Capture the cell that displays the provided text and extract its [x, y] central coordinate. 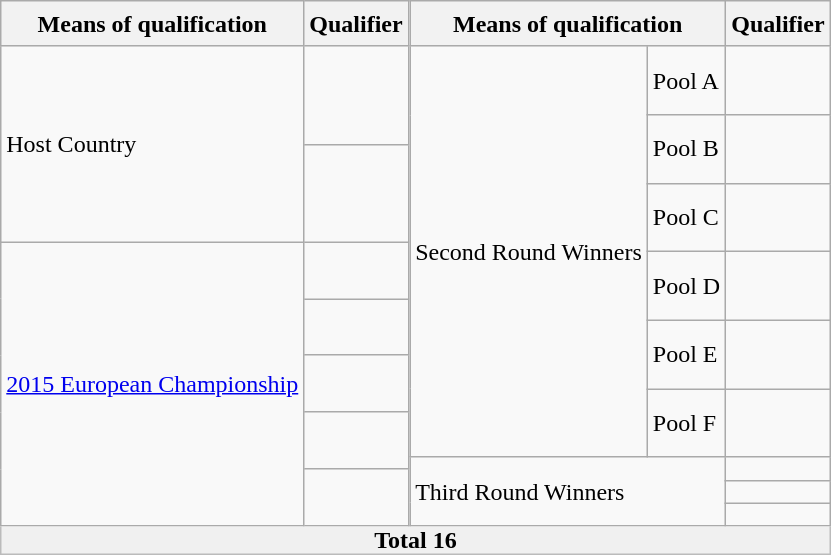
Pool A [686, 80]
Pool B [686, 149]
Pool C [686, 217]
Pool F [686, 423]
Second Round Winners [529, 252]
2015 European Championship [152, 384]
Third Round Winners [568, 492]
Host Country [152, 144]
Total 16 [416, 540]
Pool E [686, 354]
Pool D [686, 286]
